Locate the cell with the specified text and output its [x, y] center coordinate. 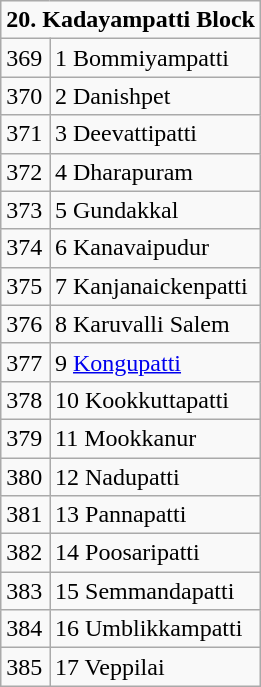
11 Mookkanur [156, 438]
372 [26, 172]
9 Kongupatti [156, 362]
383 [26, 591]
379 [26, 438]
378 [26, 400]
16 Umblikkampatti [156, 629]
15 Semmandapatti [156, 591]
10 Kookkuttapatti [156, 400]
370 [26, 96]
17 Veppilai [156, 667]
376 [26, 324]
8 Karuvalli Salem [156, 324]
374 [26, 248]
2 Danishpet [156, 96]
6 Kanavaipudur [156, 248]
380 [26, 477]
375 [26, 286]
7 Kanjanaickenpatti [156, 286]
371 [26, 134]
382 [26, 553]
377 [26, 362]
4 Dharapuram [156, 172]
12 Nadupatti [156, 477]
13 Pannapatti [156, 515]
3 Deevattipatti [156, 134]
1 Bommiyampatti [156, 58]
385 [26, 667]
5 Gundakkal [156, 210]
373 [26, 210]
369 [26, 58]
20. Kadayampatti Block [131, 20]
384 [26, 629]
381 [26, 515]
14 Poosaripatti [156, 553]
